Extract the (X, Y) coordinate from the center of the cell holding the provided text.  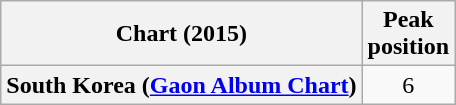
6 (408, 85)
Peakposition (408, 34)
Chart (2015) (182, 34)
South Korea (Gaon Album Chart) (182, 85)
